Return the (X, Y) coordinate for the center point of the cell that contains the specified text.  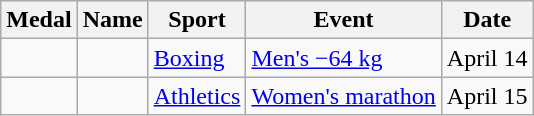
Women's marathon (344, 96)
Medal (39, 20)
Athletics (197, 96)
Name (112, 20)
Boxing (197, 58)
Date (487, 20)
Event (344, 20)
Sport (197, 20)
April 14 (487, 58)
Men's −64 kg (344, 58)
April 15 (487, 96)
